Find where the given text appears and provide that cell's center as (X, Y) coordinate. 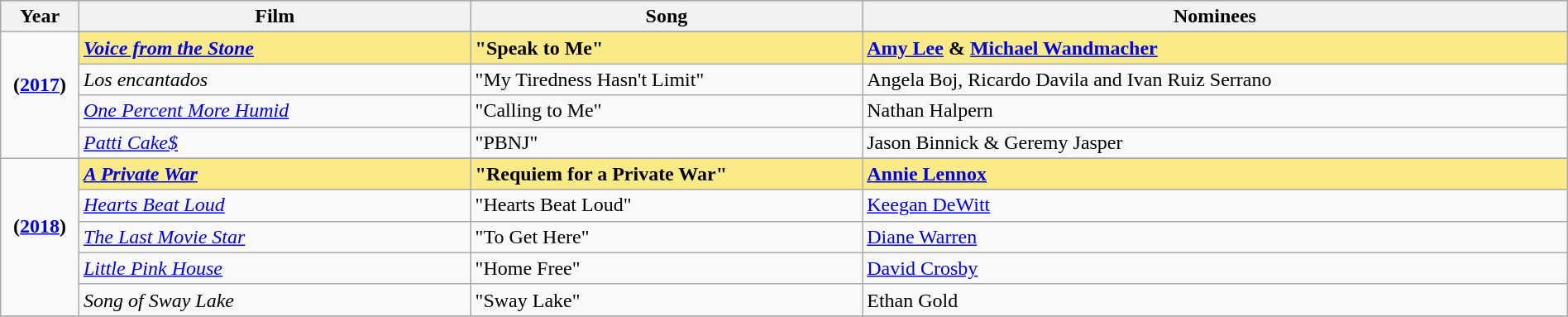
Diane Warren (1216, 237)
Year (40, 17)
"PBNJ" (667, 142)
Ethan Gold (1216, 300)
Nominees (1216, 17)
Song of Sway Lake (275, 300)
"Requiem for a Private War" (667, 174)
Jason Binnick & Geremy Jasper (1216, 142)
The Last Movie Star (275, 237)
"Home Free" (667, 268)
One Percent More Humid (275, 111)
Nathan Halpern (1216, 111)
Los encantados (275, 79)
"Speak to Me" (667, 48)
Voice from the Stone (275, 48)
Keegan DeWitt (1216, 205)
Song (667, 17)
"Calling to Me" (667, 111)
"My Tiredness Hasn't Limit" (667, 79)
Patti Cake$ (275, 142)
David Crosby (1216, 268)
(2017) (40, 95)
Angela Boj, Ricardo Davila and Ivan Ruiz Serrano (1216, 79)
Film (275, 17)
Annie Lennox (1216, 174)
"Hearts Beat Loud" (667, 205)
Amy Lee & Michael Wandmacher (1216, 48)
Little Pink House (275, 268)
A Private War (275, 174)
"Sway Lake" (667, 300)
(2018) (40, 237)
"To Get Here" (667, 237)
Hearts Beat Loud (275, 205)
